Output the [x, y] coordinate of the center of the cell containing the given text.  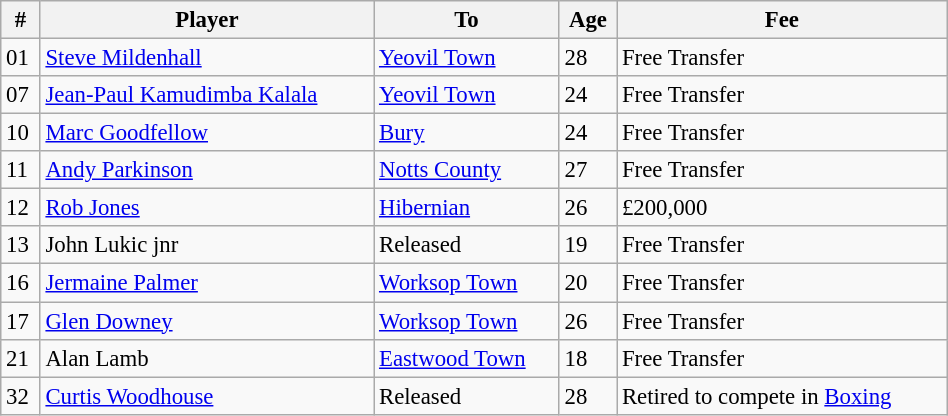
Andy Parkinson [207, 170]
12 [20, 208]
Jermaine Palmer [207, 283]
13 [20, 245]
21 [20, 358]
Curtis Woodhouse [207, 396]
Marc Goodfellow [207, 133]
Retired to compete in Boxing [782, 396]
Alan Lamb [207, 358]
18 [588, 358]
Eastwood Town [467, 358]
Fee [782, 20]
27 [588, 170]
11 [20, 170]
To [467, 20]
Bury [467, 133]
19 [588, 245]
32 [20, 396]
16 [20, 283]
Glen Downey [207, 321]
John Lukic jnr [207, 245]
Player [207, 20]
17 [20, 321]
Steve Mildenhall [207, 58]
10 [20, 133]
Hibernian [467, 208]
01 [20, 58]
07 [20, 95]
£200,000 [782, 208]
# [20, 20]
20 [588, 283]
Age [588, 20]
Rob Jones [207, 208]
Jean-Paul Kamudimba Kalala [207, 95]
Notts County [467, 170]
